Extract the (x, y) coordinate from the center of the cell holding the provided text.  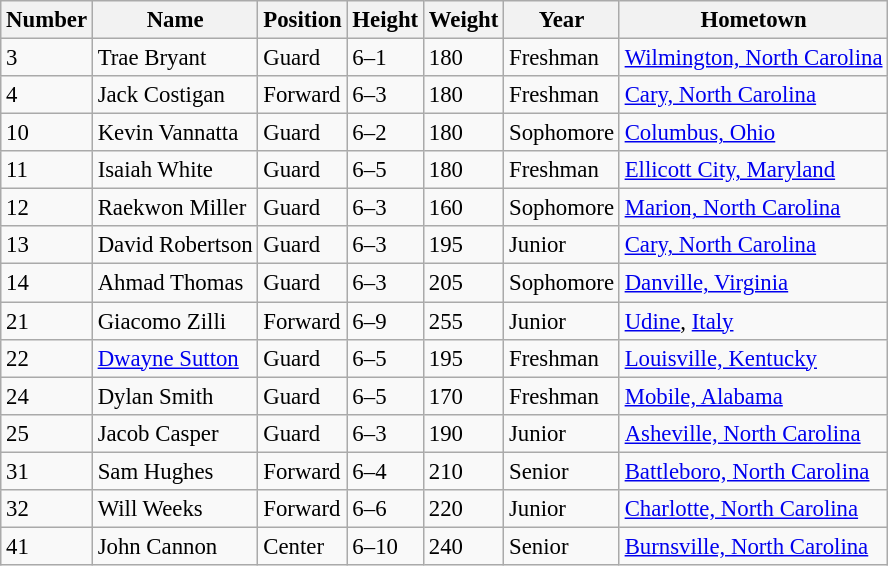
11 (47, 170)
Louisville, Kentucky (753, 358)
Charlotte, North Carolina (753, 509)
Weight (463, 20)
255 (463, 321)
240 (463, 546)
6–9 (385, 321)
Dylan Smith (175, 396)
Columbus, Ohio (753, 133)
3 (47, 58)
220 (463, 509)
6–6 (385, 509)
160 (463, 208)
Burnsville, North Carolina (753, 546)
Position (302, 20)
Dwayne Sutton (175, 358)
205 (463, 283)
Danville, Virginia (753, 283)
Ellicott City, Maryland (753, 170)
6–2 (385, 133)
Will Weeks (175, 509)
14 (47, 283)
Hometown (753, 20)
Height (385, 20)
Sam Hughes (175, 471)
190 (463, 433)
Kevin Vannatta (175, 133)
6–1 (385, 58)
24 (47, 396)
Mobile, Alabama (753, 396)
Udine, Italy (753, 321)
4 (47, 95)
13 (47, 245)
Name (175, 20)
Jack Costigan (175, 95)
6–4 (385, 471)
Number (47, 20)
210 (463, 471)
6–10 (385, 546)
22 (47, 358)
John Cannon (175, 546)
10 (47, 133)
Wilmington, North Carolina (753, 58)
Battleboro, North Carolina (753, 471)
Isaiah White (175, 170)
41 (47, 546)
Center (302, 546)
12 (47, 208)
21 (47, 321)
Asheville, North Carolina (753, 433)
David Robertson (175, 245)
Trae Bryant (175, 58)
31 (47, 471)
Ahmad Thomas (175, 283)
Raekwon Miller (175, 208)
25 (47, 433)
Giacomo Zilli (175, 321)
170 (463, 396)
32 (47, 509)
Jacob Casper (175, 433)
Marion, North Carolina (753, 208)
Year (562, 20)
